Extract the [x, y] coordinate from the center of the cell holding the provided text.  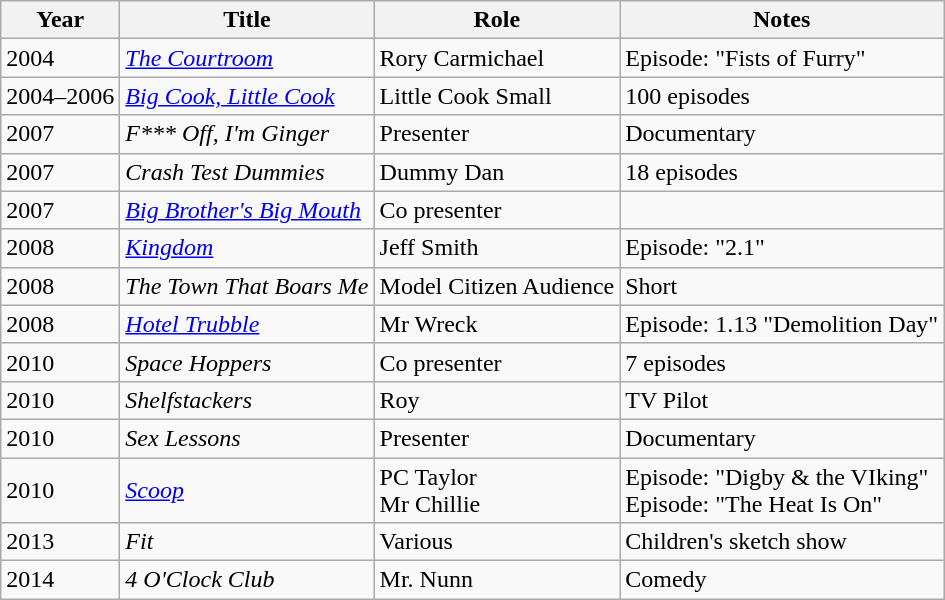
Kingdom [247, 248]
18 episodes [782, 172]
Children's sketch show [782, 542]
Space Hoppers [247, 362]
Episode: "Digby & the VIking"Episode: "The Heat Is On" [782, 490]
Episode: "Fists of Furry" [782, 58]
4 O'Clock Club [247, 580]
Role [497, 20]
Big Brother's Big Mouth [247, 210]
Mr Wreck [497, 324]
The Courtroom [247, 58]
Short [782, 286]
Various [497, 542]
Big Cook, Little Cook [247, 96]
7 episodes [782, 362]
2014 [60, 580]
Comedy [782, 580]
2004 [60, 58]
Shelfstackers [247, 400]
Sex Lessons [247, 438]
PC TaylorMr Chillie [497, 490]
The Town That Boars Me [247, 286]
2013 [60, 542]
Mr. Nunn [497, 580]
Roy [497, 400]
Episode: 1.13 "Demolition Day" [782, 324]
Title [247, 20]
Fit [247, 542]
Rory Carmichael [497, 58]
Episode: "2.1" [782, 248]
Year [60, 20]
Model Citizen Audience [497, 286]
Little Cook Small [497, 96]
Crash Test Dummies [247, 172]
Dummy Dan [497, 172]
100 episodes [782, 96]
Hotel Trubble [247, 324]
Notes [782, 20]
F*** Off, I'm Ginger [247, 134]
2004–2006 [60, 96]
TV Pilot [782, 400]
Jeff Smith [497, 248]
Scoop [247, 490]
